From the cell containing the given text, extract its center point as [X, Y] coordinate. 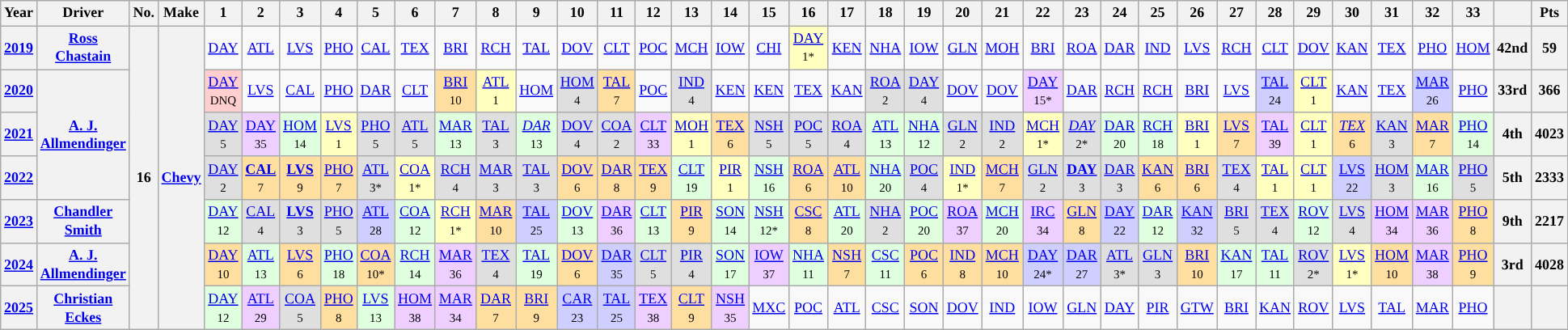
IND4 [692, 91]
IND8 [962, 264]
DAR27 [1082, 264]
LVS22 [1352, 178]
HOM4 [577, 91]
9th [1512, 222]
1 [223, 13]
ROV [1313, 308]
DAY24* [1043, 264]
CAL4 [260, 222]
DOV4 [577, 134]
MXC [769, 308]
33 [1473, 13]
POC4 [924, 178]
2022 [19, 178]
LVS3 [301, 222]
SON [924, 308]
12 [653, 13]
DAY5 [223, 134]
GTW [1197, 308]
CLT9 [692, 308]
27 [1236, 13]
33rd [1512, 91]
Make [181, 13]
MAR10 [496, 222]
ATL1 [496, 91]
DAY1* [809, 48]
LVS1* [1352, 264]
ATL13 [885, 134]
PHO9 [1473, 264]
26 [1197, 13]
DAR8 [616, 178]
LVS1 [338, 134]
6 [416, 13]
42nd [1512, 48]
8 [496, 13]
15 [769, 13]
25 [1158, 13]
HOM34 [1393, 222]
CSC [885, 308]
4th [1512, 134]
Chevy [181, 178]
2 [260, 13]
Year [19, 13]
MAR7 [1432, 134]
IND2 [1003, 134]
KAN17 [1236, 264]
DAY22 [1119, 222]
RCH4 [455, 178]
19 [924, 13]
ATL10 [847, 178]
59 [1549, 48]
DOV13 [577, 222]
28 [1275, 13]
MAR16 [1432, 178]
DAY15* [1043, 91]
14 [730, 13]
Pts [1549, 13]
HOM10 [1393, 264]
BRI9 [537, 308]
BRI5 [1236, 222]
MOH [1003, 48]
HOM38 [416, 308]
PIR [1158, 308]
5th [1512, 178]
NSH5 [769, 134]
PIR9 [692, 222]
ROV2* [1313, 264]
CAL7 [260, 178]
MAR13 [455, 134]
POC6 [924, 264]
DAR13 [537, 134]
ROA [1082, 48]
3 [301, 13]
NSH16 [769, 178]
TAL19 [537, 264]
RCH14 [416, 264]
7 [455, 13]
DAR35 [616, 264]
2217 [1549, 222]
DAYDNQ [223, 91]
ATL5 [416, 134]
COA10* [375, 264]
KAN3 [1393, 134]
366 [1549, 91]
DAY10 [223, 264]
ATL 13 [260, 264]
PHO18 [338, 264]
2024 [19, 264]
CAR23 [577, 308]
DAY4 [924, 91]
DAR3 [1119, 178]
GLN3 [1158, 264]
Christian Eckes [82, 308]
5 [375, 13]
SON17 [730, 264]
ROA6 [809, 178]
PHO7 [338, 178]
MOH 1 [692, 134]
22 [1043, 13]
DAR12 [1158, 222]
DAY2* [1082, 134]
Ross Chastain [82, 48]
2021 [19, 134]
CLT19 [692, 178]
NHA11 [809, 264]
2020 [19, 91]
ROV12 [1313, 222]
TAL1 [1275, 178]
SON14 [730, 222]
TAL7 [616, 91]
RCH18 [1158, 134]
NSH35 [730, 308]
IND1* [962, 178]
PHO14 [1473, 134]
4028 [1549, 264]
IOW37 [769, 264]
10 [577, 13]
MCH20 [1003, 222]
RCH1* [455, 222]
LVS9 [301, 178]
MCH [692, 48]
CLT33 [653, 134]
23 [1082, 13]
17 [847, 13]
LVS13 [375, 308]
COA2 [616, 134]
2019 [19, 48]
PIR1 [730, 178]
DAR20 [1119, 134]
TAL39 [1275, 134]
2333 [1549, 178]
GLN2 [962, 134]
HOM14 [301, 134]
ATL28 [375, 222]
TEX9 [653, 178]
BRI6 [1197, 178]
HOM3 [1393, 178]
COA1* [416, 178]
CLT13 [653, 222]
NSH12* [769, 222]
ROA2 [885, 91]
13 [692, 13]
MCH 7 [1003, 178]
No. [144, 13]
CSC8 [809, 222]
3rd [1512, 264]
COA12 [416, 222]
LVS4 [1352, 222]
NHA [885, 48]
DAR36 [616, 222]
MCH1* [1043, 134]
MAR26 [1432, 91]
NHA12 [924, 134]
Chandler Smith [82, 222]
ATL29 [260, 308]
MAR [1432, 308]
CSC11 [885, 264]
BRI1 [1197, 134]
TAL11 [1275, 264]
CHI [769, 48]
32 [1432, 13]
24 [1119, 13]
Driver [82, 13]
DAY 3 [1082, 178]
NSH7 [847, 264]
18 [885, 13]
MCH10 [1003, 264]
20 [962, 13]
4 [338, 13]
31 [1393, 13]
MAR34 [455, 308]
ROA4 [847, 134]
11 [616, 13]
POC20 [924, 222]
GLN 2 [1043, 178]
TAL24 [1275, 91]
LVS6 [301, 264]
30 [1352, 13]
29 [1313, 13]
DAY2 [223, 178]
PIR4 [692, 264]
TEX38 [653, 308]
2025 [19, 308]
COA5 [301, 308]
2023 [19, 222]
NHA2 [885, 222]
KAN32 [1197, 222]
ATL20 [847, 222]
DAY35 [260, 134]
9 [537, 13]
LVS7 [1236, 134]
IRC34 [1043, 222]
NHA20 [885, 178]
MAR38 [1432, 264]
21 [1003, 13]
ROA37 [962, 222]
4023 [1549, 134]
CLT5 [653, 264]
KAN6 [1158, 178]
MAR3 [496, 178]
POC5 [809, 134]
GLN8 [1082, 222]
DAR7 [496, 308]
